Locate the cell with the specified text and output its [x, y] center coordinate. 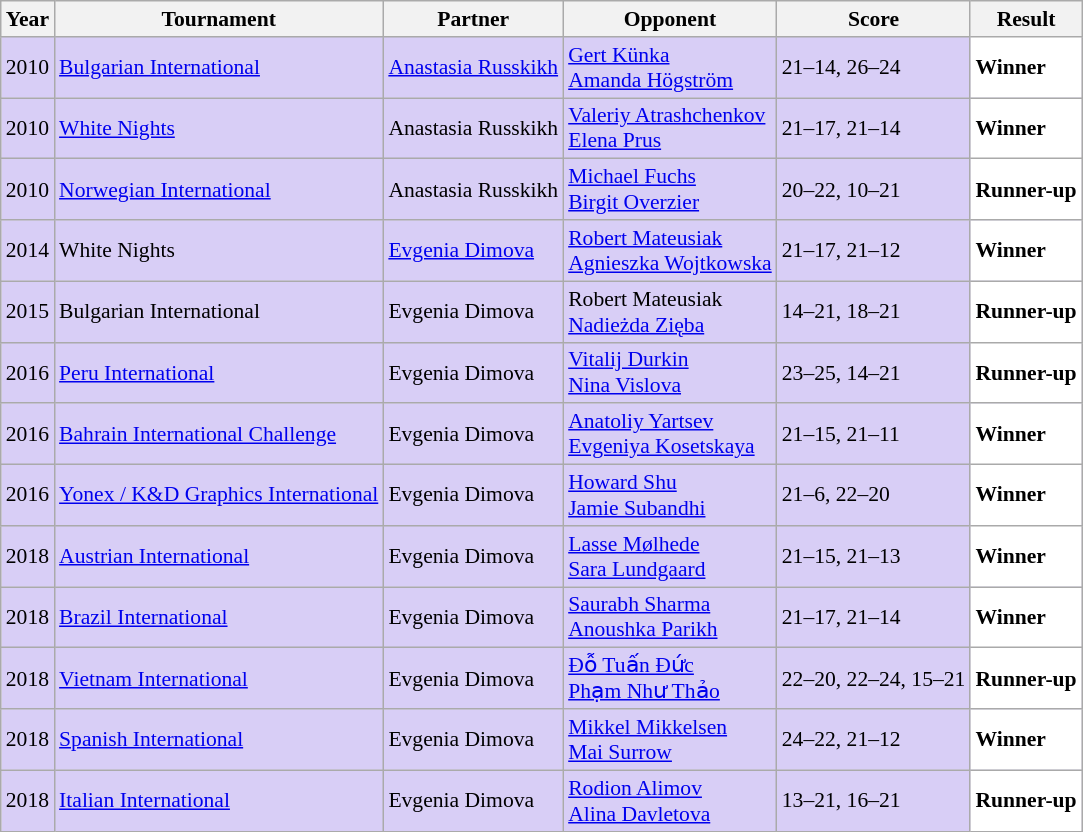
Howard Shu Jamie Subandhi [670, 496]
21–15, 21–13 [874, 556]
Anatoliy Yartsev Evgeniya Kosetskaya [670, 434]
Đỗ Tuấn Đức Phạm Như Thảo [670, 678]
Vietnam International [218, 678]
20–22, 10–21 [874, 190]
Bahrain International Challenge [218, 434]
23–25, 14–21 [874, 372]
Vitalij Durkin Nina Vislova [670, 372]
Robert Mateusiak Nadieżda Zięba [670, 312]
Yonex / K&D Graphics International [218, 496]
21–6, 22–20 [874, 496]
13–21, 16–21 [874, 800]
Italian International [218, 800]
Robert Mateusiak Agnieszka Wojtkowska [670, 250]
Opponent [670, 19]
24–22, 21–12 [874, 740]
21–15, 21–11 [874, 434]
Gert Künka Amanda Högström [670, 68]
Austrian International [218, 556]
Lasse Mølhede Sara Lundgaard [670, 556]
2014 [28, 250]
21–14, 26–24 [874, 68]
Brazil International [218, 618]
Norwegian International [218, 190]
Result [1026, 19]
Spanish International [218, 740]
Score [874, 19]
14–21, 18–21 [874, 312]
Michael Fuchs Birgit Overzier [670, 190]
Saurabh Sharma Anoushka Parikh [670, 618]
2015 [28, 312]
21–17, 21–12 [874, 250]
Valeriy Atrashchenkov Elena Prus [670, 128]
22–20, 22–24, 15–21 [874, 678]
Partner [473, 19]
Peru International [218, 372]
Tournament [218, 19]
Year [28, 19]
Rodion Alimov Alina Davletova [670, 800]
Mikkel Mikkelsen Mai Surrow [670, 740]
